Pinpoint the cell where the given text exists, returning its (x, y) midpoint coordinate. 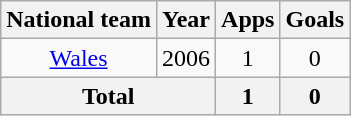
Year (186, 20)
Total (108, 96)
Apps (248, 20)
2006 (186, 58)
Goals (315, 20)
National team (79, 20)
Wales (79, 58)
